Locate the cell with the specified text and output its (X, Y) center coordinate. 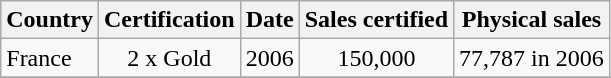
Certification (169, 20)
77,787 in 2006 (532, 58)
France (50, 58)
150,000 (376, 58)
Country (50, 20)
2 x Gold (169, 58)
Physical sales (532, 20)
Date (270, 20)
2006 (270, 58)
Sales certified (376, 20)
